Pinpoint the cell where the given text exists, returning its [x, y] midpoint coordinate. 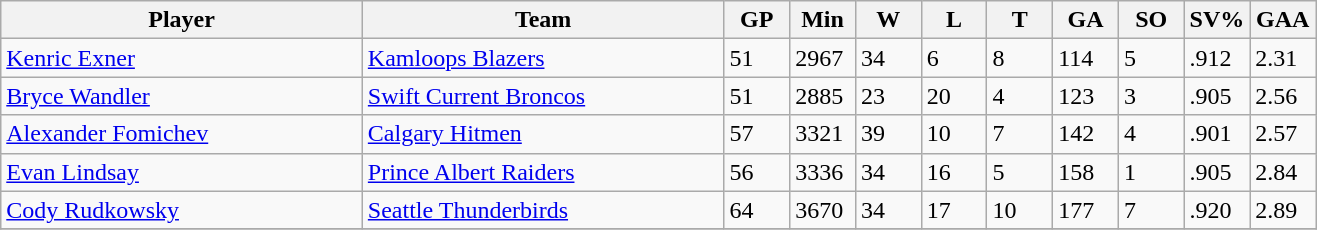
2.31 [1283, 58]
3 [1151, 96]
2.84 [1283, 172]
SV% [1217, 20]
Swift Current Broncos [543, 96]
177 [1086, 210]
Bryce Wandler [182, 96]
2885 [823, 96]
114 [1086, 58]
GP [757, 20]
8 [1020, 58]
6 [954, 58]
Calgary Hitmen [543, 134]
SO [1151, 20]
16 [954, 172]
3336 [823, 172]
GAA [1283, 20]
Kamloops Blazers [543, 58]
.912 [1217, 58]
Team [543, 20]
2.89 [1283, 210]
Alexander Fomichev [182, 134]
Min [823, 20]
123 [1086, 96]
L [954, 20]
142 [1086, 134]
Prince Albert Raiders [543, 172]
Player [182, 20]
2967 [823, 58]
23 [888, 96]
.920 [1217, 210]
GA [1086, 20]
56 [757, 172]
Cody Rudkowsky [182, 210]
Kenric Exner [182, 58]
Evan Lindsay [182, 172]
Seattle Thunderbirds [543, 210]
3321 [823, 134]
20 [954, 96]
1 [1151, 172]
57 [757, 134]
39 [888, 134]
17 [954, 210]
.901 [1217, 134]
2.57 [1283, 134]
158 [1086, 172]
W [888, 20]
3670 [823, 210]
64 [757, 210]
T [1020, 20]
2.56 [1283, 96]
